Pinpoint the cell where the given text exists, returning its (x, y) midpoint coordinate. 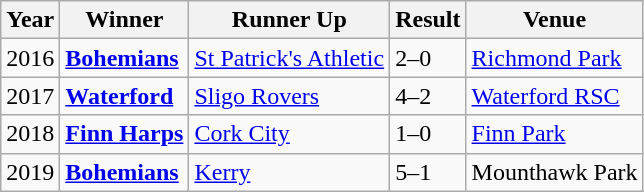
5–1 (428, 172)
Year (30, 20)
Waterford RSC (554, 96)
2017 (30, 96)
Cork City (290, 134)
St Patrick's Athletic (290, 58)
2–0 (428, 58)
Result (428, 20)
Mounthawk Park (554, 172)
Runner Up (290, 20)
Sligo Rovers (290, 96)
Richmond Park (554, 58)
4–2 (428, 96)
1–0 (428, 134)
Finn Harps (124, 134)
2018 (30, 134)
Waterford (124, 96)
Finn Park (554, 134)
Winner (124, 20)
2019 (30, 172)
Venue (554, 20)
2016 (30, 58)
Kerry (290, 172)
